Return (X, Y) of the center of cell containing provided text 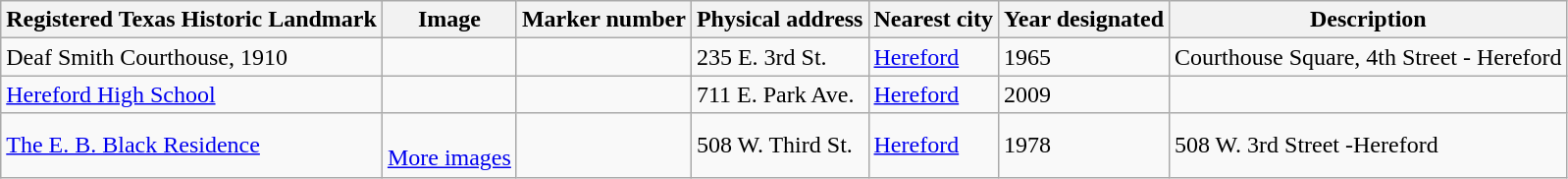
Marker number (603, 20)
508 W. 3rd Street -Hereford (1369, 146)
Year designated (1084, 20)
Physical address (779, 20)
Image (449, 20)
Courthouse Square, 4th Street - Hereford (1369, 57)
1965 (1084, 57)
1978 (1084, 146)
Hereford High School (192, 94)
2009 (1084, 94)
More images (449, 146)
The E. B. Black Residence (192, 146)
235 E. 3rd St. (779, 57)
Description (1369, 20)
Nearest city (934, 20)
Registered Texas Historic Landmark (192, 20)
711 E. Park Ave. (779, 94)
508 W. Third St. (779, 146)
Deaf Smith Courthouse, 1910 (192, 57)
